Capture the cell that displays the provided text and extract its [X, Y] central coordinate. 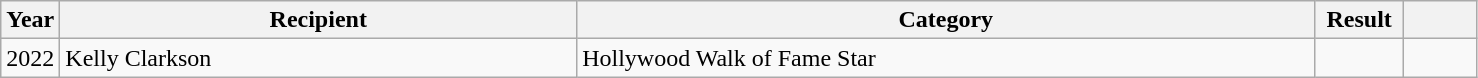
Recipient [318, 20]
Year [30, 20]
Hollywood Walk of Fame Star [946, 58]
Category [946, 20]
Kelly Clarkson [318, 58]
2022 [30, 58]
Result [1360, 20]
